Identify which cell holds the provided text, then report its [x, y] central coordinate. 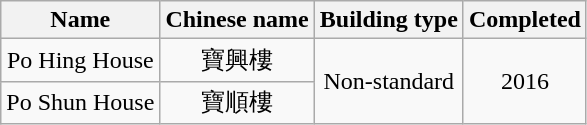
Building type [388, 20]
Po Hing House [80, 60]
Chinese name [237, 20]
Po Shun House [80, 102]
寶興樓 [237, 60]
2016 [524, 82]
Completed [524, 20]
寶順樓 [237, 102]
Non-standard [388, 82]
Name [80, 20]
